Detect which cell encompasses the target text, then output its (X, Y) center coordinate. 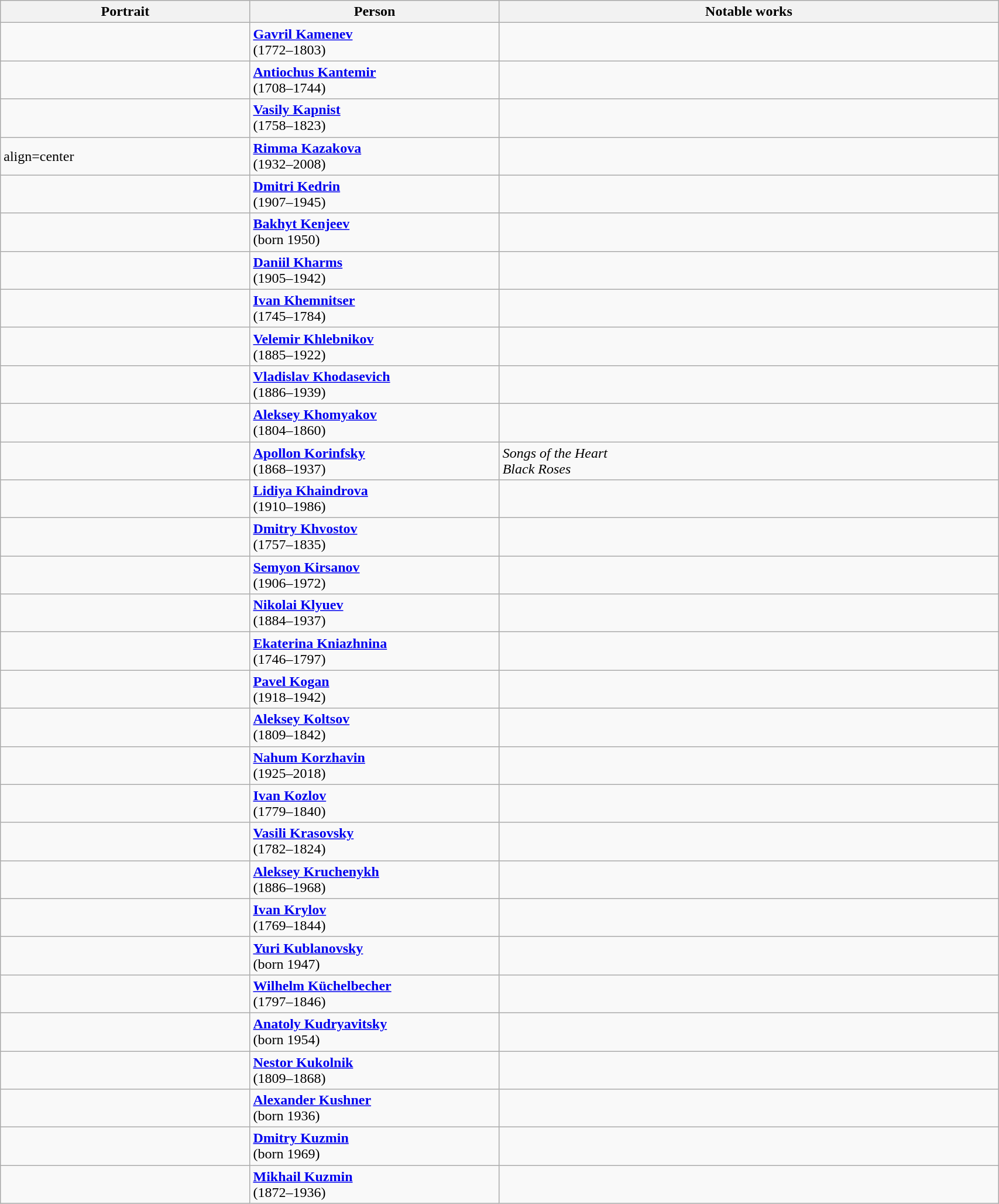
Nikolai Klyuev (1884–1937) (375, 613)
Ivan Krylov (1769–1844) (375, 918)
Alexander Kushner (born 1936) (375, 1109)
Anatoly Kudryavitsky (born 1954) (375, 1031)
Aleksey Koltsov (1809–1842) (375, 727)
Bakhyt Kenjeev (born 1950) (375, 232)
Notable works (749, 12)
Aleksey Kruchenykh (1886–1968) (375, 879)
Mikhail Kuzmin (1872–1936) (375, 1185)
Daniil Kharms (1905–1942) (375, 270)
Ekaterina Kniazhnina (1746–1797) (375, 651)
Apollon Korinfsky(1868–1937) (375, 460)
Pavel Kogan (1918–1942) (375, 690)
Vasily Kapnist (1758–1823) (375, 118)
Portrait (125, 12)
Semyon Kirsanov (1906–1972) (375, 575)
Wilhelm Küchelbecher (1797–1846) (375, 994)
Dmitri Kedrin (1907–1945) (375, 194)
Dmitry Khvostov(1757–1835) (375, 537)
Songs of the HeartBlack Roses (749, 460)
Nestor Kukolnik (1809–1868) (375, 1070)
Lidiya Khaindrova(1910–1986) (375, 499)
Aleksey Khomyakov (1804–1860) (375, 423)
Velemir Khlebnikov (1885–1922) (375, 347)
Vladislav Khodasevich (1886–1939) (375, 384)
Person (375, 12)
Ivan Kozlov (1779–1840) (375, 803)
Yuri Kublanovsky (born 1947) (375, 955)
align=center (125, 156)
Vasili Krasovsky (1782–1824) (375, 842)
Ivan Khemnitser (1745–1784) (375, 308)
Rimma Kazakova (1932–2008) (375, 156)
Dmitry Kuzmin (born 1969) (375, 1146)
Nahum Korzhavin (1925–2018) (375, 766)
Gavril Kamenev (1772–1803) (375, 42)
Antiochus Kantemir (1708–1744) (375, 80)
